Determine the (x, y) coordinate at the center of the cell enclosing the given text.  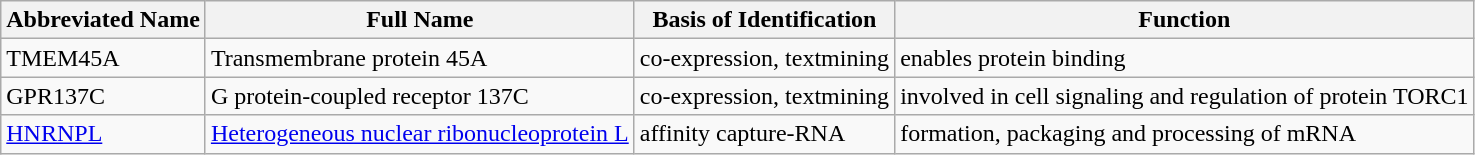
enables protein binding (1184, 58)
TMEM45A (104, 58)
Transmembrane protein 45A (420, 58)
G protein-coupled receptor 137C (420, 96)
affinity capture-RNA (764, 134)
Heterogeneous nuclear ribonucleoprotein L (420, 134)
Abbreviated Name (104, 20)
GPR137C (104, 96)
Basis of Identification (764, 20)
Function (1184, 20)
formation, packaging and processing of mRNA (1184, 134)
HNRNPL (104, 134)
involved in cell signaling and regulation of protein TORC1 (1184, 96)
Full Name (420, 20)
